Provide the (X, Y) coordinate of the cell's center where the given text is located.  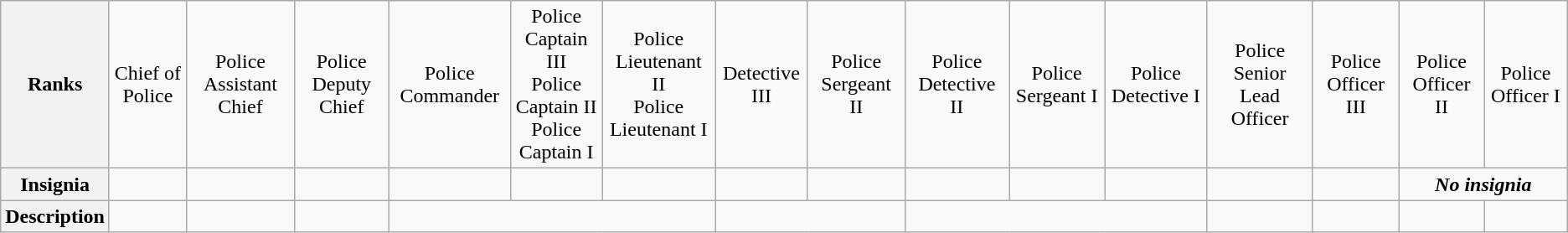
Police Officer III (1355, 85)
Police Officer II (1441, 85)
Chief of Police (147, 85)
Police Assistant Chief (240, 85)
Police Detective II (957, 85)
Police Captain IIIPolice Captain IIPolice Captain I (556, 85)
Police Sergeant I (1057, 85)
Ranks (55, 85)
Police Commander (450, 85)
No insignia (1483, 184)
Police Detective I (1156, 85)
Insignia (55, 184)
Police Deputy Chief (342, 85)
Police Lieutenant IIPolice Lieutenant I (658, 85)
Police Senior Lead Officer (1260, 85)
Police Officer I (1526, 85)
Description (55, 216)
Police Sergeant II (856, 85)
Detective III (761, 85)
